From the cell containing the given text, extract its center point as [x, y] coordinate. 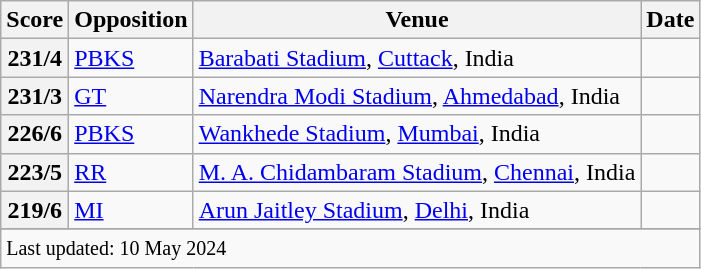
MI [131, 210]
226/6 [35, 134]
Wankhede Stadium, Mumbai, India [417, 134]
231/3 [35, 96]
231/4 [35, 58]
Venue [417, 20]
Date [670, 20]
RR [131, 172]
M. A. Chidambaram Stadium, Chennai, India [417, 172]
GT [131, 96]
223/5 [35, 172]
Narendra Modi Stadium, Ahmedabad, India [417, 96]
Barabati Stadium, Cuttack, India [417, 58]
Last updated: 10 May 2024 [350, 248]
Opposition [131, 20]
219/6 [35, 210]
Arun Jaitley Stadium, Delhi, India [417, 210]
Score [35, 20]
